Search for the cell housing the specified text and yield its [x, y] center coordinate. 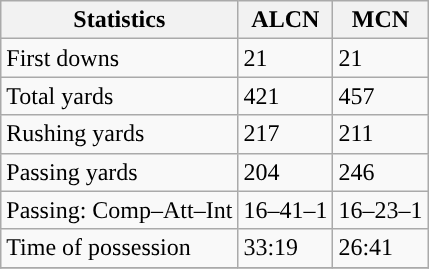
217 [286, 134]
457 [380, 96]
Passing: Comp–Att–Int [120, 210]
16–23–1 [380, 210]
MCN [380, 20]
16–41–1 [286, 210]
33:19 [286, 248]
421 [286, 96]
ALCN [286, 20]
204 [286, 172]
Time of possession [120, 248]
Rushing yards [120, 134]
211 [380, 134]
Passing yards [120, 172]
Total yards [120, 96]
26:41 [380, 248]
246 [380, 172]
First downs [120, 58]
Statistics [120, 20]
